Search for the cell housing the specified text and yield its [X, Y] center coordinate. 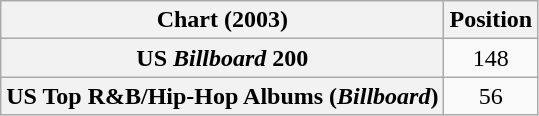
US Billboard 200 [222, 58]
56 [491, 96]
Position [491, 20]
US Top R&B/Hip-Hop Albums (Billboard) [222, 96]
Chart (2003) [222, 20]
148 [491, 58]
